Extract the [x, y] coordinate from the center of the cell holding the provided text.  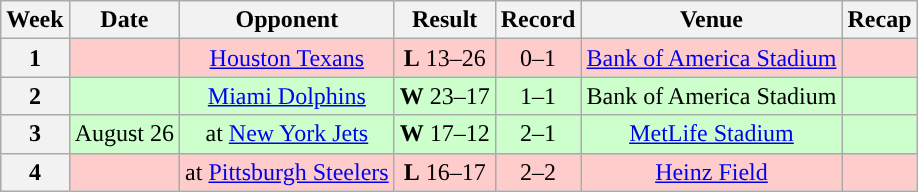
August 26 [124, 134]
L 16–17 [444, 172]
at New York Jets [288, 134]
Opponent [288, 20]
4 [35, 172]
at Pittsburgh Steelers [288, 172]
Week [35, 20]
2 [35, 96]
W 23–17 [444, 96]
MetLife Stadium [712, 134]
W 17–12 [444, 134]
2–2 [538, 172]
Recap [880, 20]
Houston Texans [288, 58]
Record [538, 20]
Miami Dolphins [288, 96]
Result [444, 20]
Date [124, 20]
L 13–26 [444, 58]
1 [35, 58]
2–1 [538, 134]
1–1 [538, 96]
Venue [712, 20]
0–1 [538, 58]
3 [35, 134]
Heinz Field [712, 172]
